Identify which cell holds the provided text, then report its [X, Y] central coordinate. 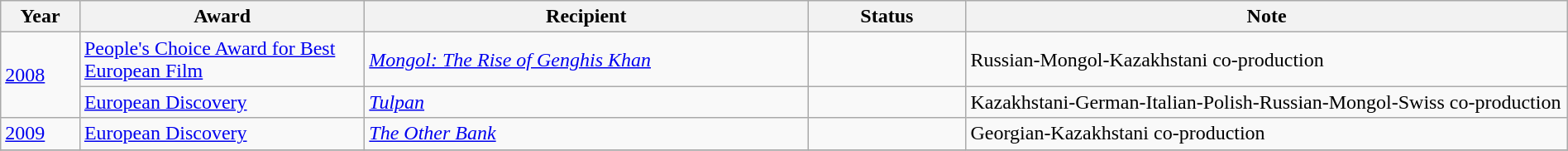
People's Choice Award for Best European Film [222, 60]
Award [222, 17]
The Other Bank [586, 134]
Year [41, 17]
2008 [41, 75]
Kazakhstani-German-Italian-Polish-Russian-Mongol-Swiss co-production [1267, 102]
Recipient [586, 17]
Tulpan [586, 102]
Status [887, 17]
Mongol: The Rise of Genghis Khan [586, 60]
2009 [41, 134]
Russian-Mongol-Kazakhstani co-production [1267, 60]
Georgian-Kazakhstani co-production [1267, 134]
Note [1267, 17]
